Extract the (x, y) coordinate from the center of the cell holding the provided text.  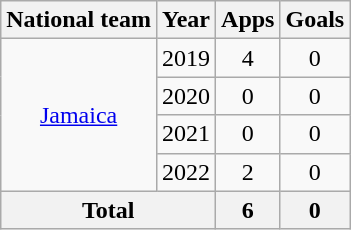
4 (248, 58)
National team (79, 20)
6 (248, 210)
2022 (186, 172)
Year (186, 20)
Apps (248, 20)
Goals (315, 20)
2020 (186, 96)
2 (248, 172)
Total (108, 210)
2019 (186, 58)
Jamaica (79, 115)
2021 (186, 134)
